Find where the given text appears and provide that cell's center as [X, Y] coordinate. 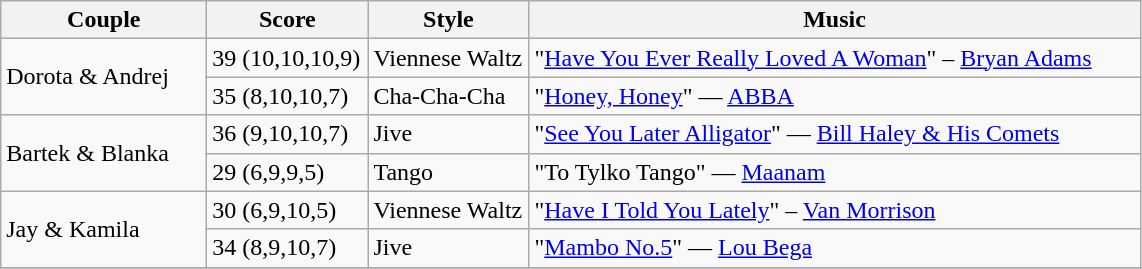
39 (10,10,10,9) [288, 58]
34 (8,9,10,7) [288, 248]
29 (6,9,9,5) [288, 172]
"See You Later Alligator" — Bill Haley & His Comets [834, 134]
"Mambo No.5" — Lou Bega [834, 248]
Music [834, 20]
Cha-Cha-Cha [448, 96]
Tango [448, 172]
30 (6,9,10,5) [288, 210]
"Have I Told You Lately" – Van Morrison [834, 210]
Couple [104, 20]
"Have You Ever Really Loved A Woman" – Bryan Adams [834, 58]
"Honey, Honey" — ABBA [834, 96]
36 (9,10,10,7) [288, 134]
Dorota & Andrej [104, 77]
Style [448, 20]
Bartek & Blanka [104, 153]
"To Tylko Tango" — Maanam [834, 172]
35 (8,10,10,7) [288, 96]
Score [288, 20]
Jay & Kamila [104, 229]
